Locate the cell with the specified text and output its [X, Y] center coordinate. 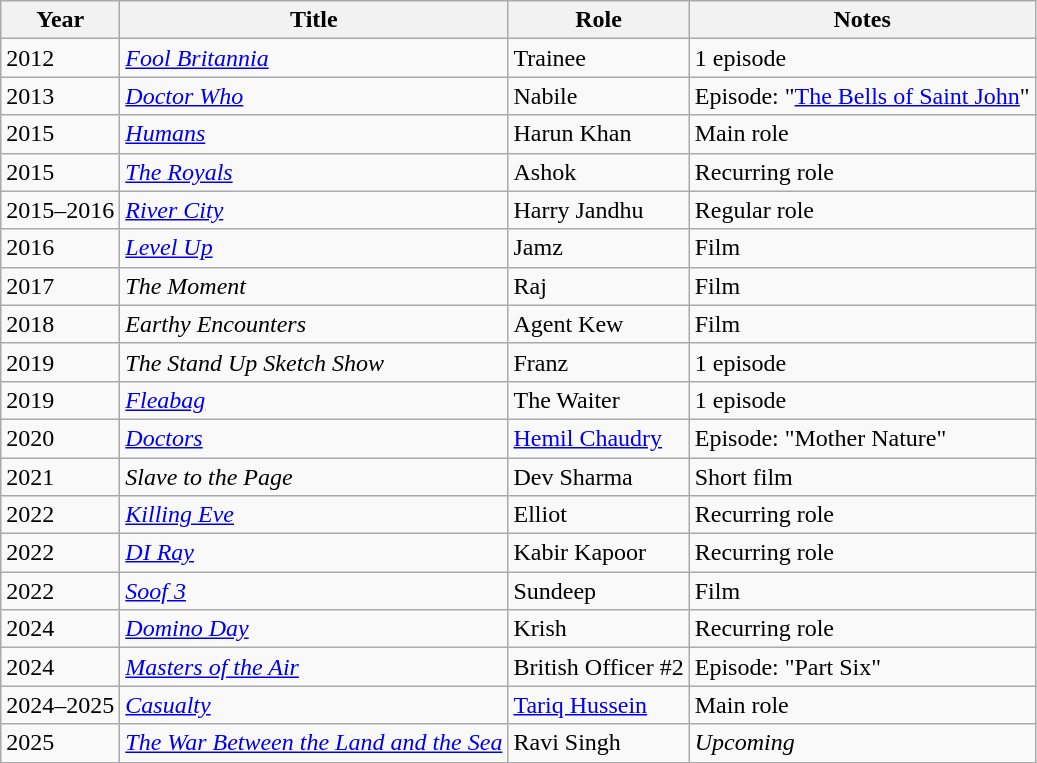
2012 [60, 58]
Domino Day [314, 629]
Level Up [314, 248]
Humans [314, 134]
Doctor Who [314, 96]
Doctors [314, 438]
Episode: "The Bells of Saint John" [862, 96]
2013 [60, 96]
2024–2025 [60, 705]
2017 [60, 286]
Episode: "Part Six" [862, 667]
Casualty [314, 705]
British Officer #2 [598, 667]
Elliot [598, 515]
Killing Eve [314, 515]
Dev Sharma [598, 477]
Raj [598, 286]
River City [314, 210]
Nabile [598, 96]
2015–2016 [60, 210]
Agent Kew [598, 324]
The Moment [314, 286]
Soof 3 [314, 591]
Franz [598, 362]
Harun Khan [598, 134]
Role [598, 20]
2021 [60, 477]
2025 [60, 743]
Hemil Chaudry [598, 438]
Tariq Hussein [598, 705]
Episode: "Mother Nature" [862, 438]
Slave to the Page [314, 477]
DI Ray [314, 553]
Fool Britannia [314, 58]
Harry Jandhu [598, 210]
Notes [862, 20]
Regular role [862, 210]
The Waiter [598, 400]
Kabir Kapoor [598, 553]
Fleabag [314, 400]
Jamz [598, 248]
2020 [60, 438]
2018 [60, 324]
The Royals [314, 172]
Year [60, 20]
Trainee [598, 58]
The War Between the Land and the Sea [314, 743]
Title [314, 20]
Krish [598, 629]
Masters of the Air [314, 667]
Ravi Singh [598, 743]
Sundeep [598, 591]
The Stand Up Sketch Show [314, 362]
Upcoming [862, 743]
Earthy Encounters [314, 324]
2016 [60, 248]
Ashok [598, 172]
Short film [862, 477]
